Pinpoint the cell where the given text exists, returning its [x, y] midpoint coordinate. 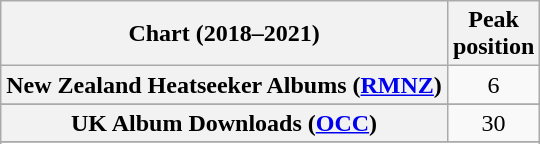
Peakposition [493, 34]
Chart (2018–2021) [224, 34]
6 [493, 85]
30 [493, 123]
New Zealand Heatseeker Albums (RMNZ) [224, 85]
UK Album Downloads (OCC) [224, 123]
